Pinpoint the cell where the given text exists, returning its (x, y) midpoint coordinate. 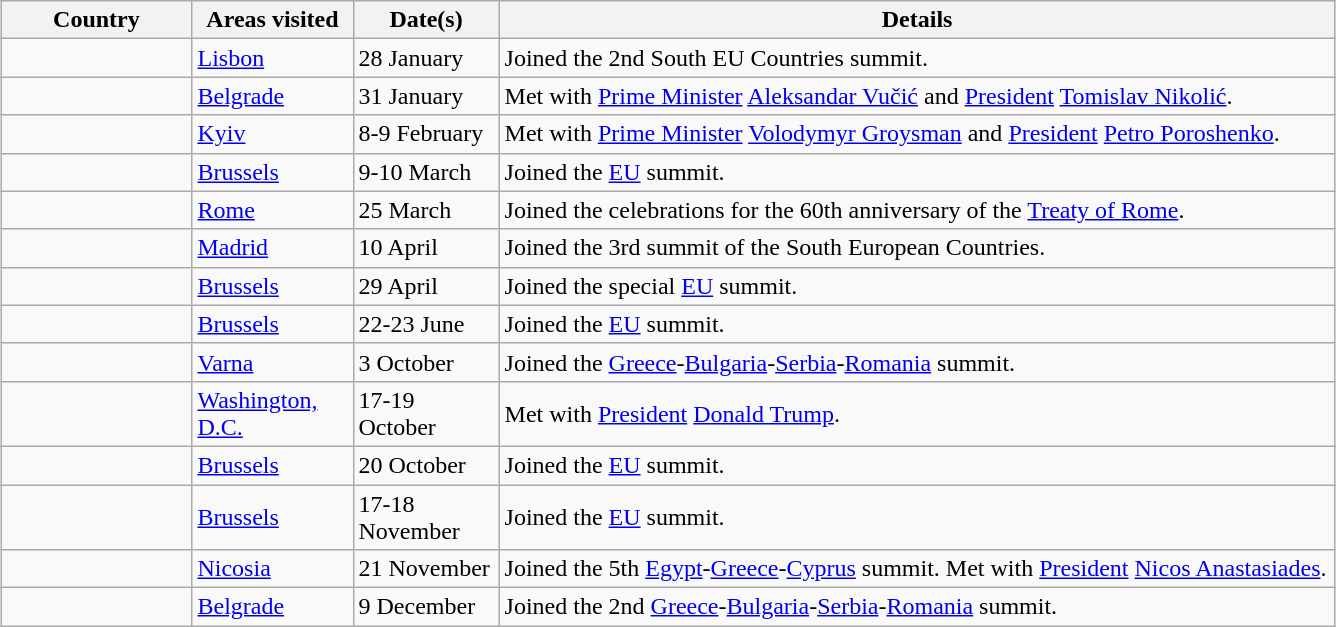
Met with Prime Minister Aleksandar Vučić and President Tomislav Nikolić. (917, 96)
9-10 March (426, 172)
Details (917, 20)
20 October (426, 465)
8-9 February (426, 134)
Nicosia (272, 569)
Madrid (272, 248)
Country (96, 20)
25 March (426, 210)
29 April (426, 286)
Joined the celebrations for the 60th anniversary of the Treaty of Rome. (917, 210)
Varna (272, 362)
Met with President Donald Trump. (917, 414)
Kyiv (272, 134)
10 April (426, 248)
Lisbon (272, 58)
9 December (426, 607)
Joined the 2nd Greece-Bulgaria-Serbia-Romania summit. (917, 607)
Washington, D.C. (272, 414)
Joined the Greece-Bulgaria-Serbia-Romania summit. (917, 362)
Joined the special EU summit. (917, 286)
Joined the 3rd summit of the South European Countries. (917, 248)
21 November (426, 569)
17-19 October (426, 414)
17-18 November (426, 516)
Areas visited (272, 20)
Joined the 2nd South EU Countries summit. (917, 58)
3 October (426, 362)
Date(s) (426, 20)
31 January (426, 96)
28 January (426, 58)
Rome (272, 210)
22-23 June (426, 324)
Met with Prime Minister Volodymyr Groysman and President Petro Poroshenko. (917, 134)
Joined the 5th Egypt-Greece-Cyprus summit. Met with President Nicos Anastasiades. (917, 569)
